Pinpoint the cell where the given text exists, returning its [X, Y] midpoint coordinate. 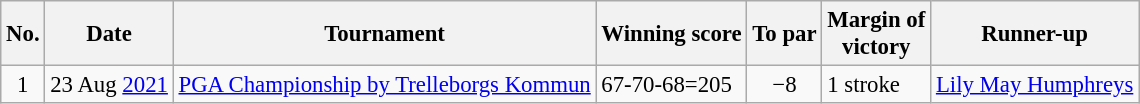
1 stroke [876, 85]
Tournament [384, 34]
−8 [784, 85]
1 [23, 85]
Lily May Humphreys [1035, 85]
Margin ofvictory [876, 34]
Runner-up [1035, 34]
Date [109, 34]
67-70-68=205 [672, 85]
PGA Championship by Trelleborgs Kommun [384, 85]
23 Aug 2021 [109, 85]
No. [23, 34]
To par [784, 34]
Winning score [672, 34]
